For the text-containing cell, return its midpoint in (x, y) coordinate format. 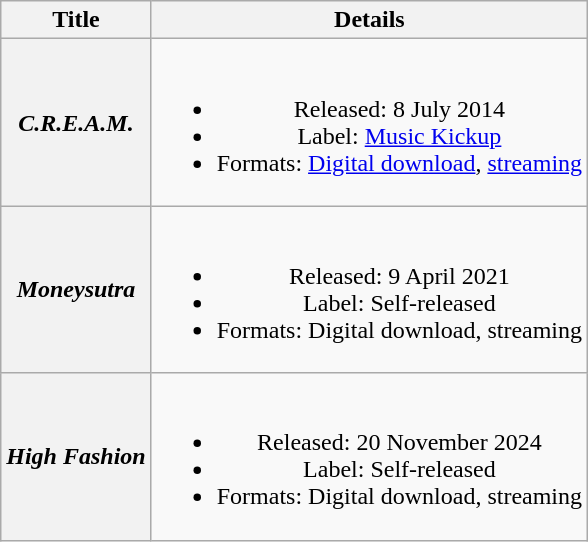
Released: 20 November 2024Label: Self-releasedFormats: Digital download, streaming (369, 456)
Moneysutra (76, 290)
High Fashion (76, 456)
C.R.E.A.M. (76, 122)
Details (369, 20)
Title (76, 20)
Released: 8 July 2014Label: Music KickupFormats: Digital download, streaming (369, 122)
Released: 9 April 2021Label: Self-releasedFormats: Digital download, streaming (369, 290)
